Provide the (x, y) coordinate of the cell's center where the given text is located.  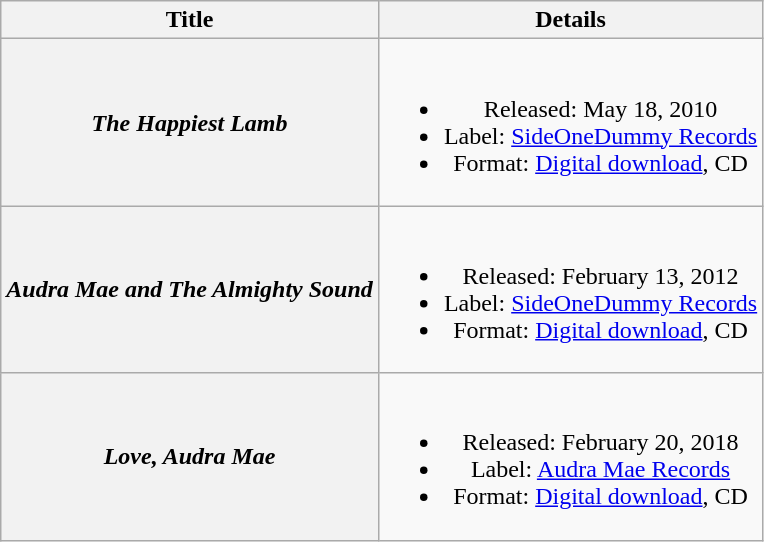
Title (190, 20)
Details (570, 20)
Released: February 20, 2018Label: Audra Mae RecordsFormat: Digital download, CD (570, 456)
Love, Audra Mae (190, 456)
The Happiest Lamb (190, 122)
Released: February 13, 2012Label: SideOneDummy RecordsFormat: Digital download, CD (570, 290)
Released: May 18, 2010Label: SideOneDummy RecordsFormat: Digital download, CD (570, 122)
Audra Mae and The Almighty Sound (190, 290)
